Search for the cell housing the specified text and yield its (x, y) center coordinate. 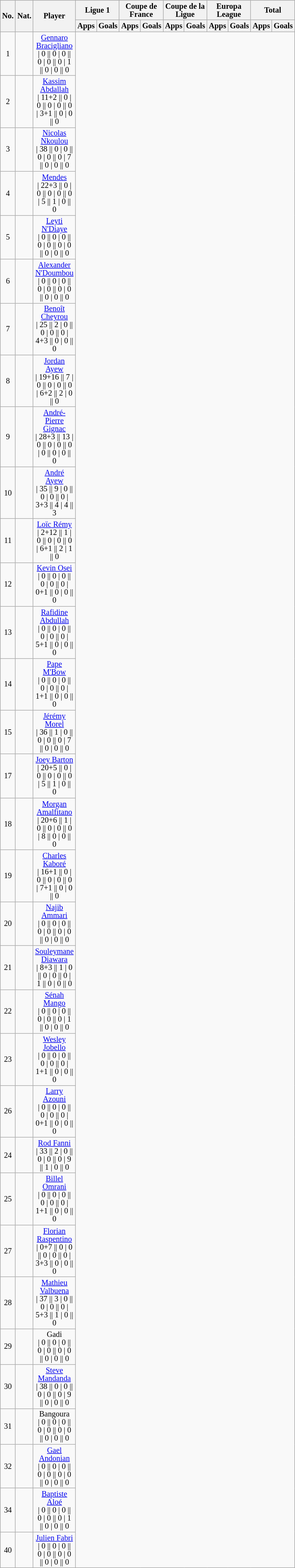
Gennaro Bracigliano | 0 || 0 | 0 || 0 | 0 || 0 | 1 || 0 | 0 || 0 (54, 54)
Kassim Abdallah | 11+2 || 0 | 0 || 0 | 0 || 0 | 3+1 || 0 | 0 || 0 (54, 101)
11 (8, 540)
Wesley Jobello | 0 || 0 | 0 || 0 | 0 || 0 | 1+1 || 0 | 0 || 0 (54, 1059)
André-Pierre Gignac | 28+3 || 13 | 0 || 0 | 0 || 0 | 0 || 0 | 0 || 0 (54, 437)
6 (8, 281)
31 (8, 1426)
Charles Kaboré | 16+1 || 0 | 0 || 0 | 0 || 0 | 7+1 || 0 | 0 || 0 (54, 876)
Jérémy Morel | 36 || 1 | 0 || 0 | 0 || 0 | 7 || 0 | 0 || 0 (54, 732)
28 (8, 1303)
1 (8, 54)
Baptiste Aloé | 0 || 0 | 0 || 0 | 0 || 0 | 1 || 0 | 0 || 0 (54, 1510)
21 (8, 967)
13 (8, 632)
Nat. (24, 16)
Leyti N'Diaye | 0 || 0 | 0 || 0 | 0 || 0 | 0 || 0 | 0 || 0 (54, 237)
Kevin Osei | 0 || 0 | 0 || 0 | 0 || 0 | 0+1 || 0 | 0 || 0 (54, 585)
5 (8, 237)
9 (8, 437)
Najib Ammari | 0 || 0 | 0 || 0 | 0 || 0 | 0 || 0 | 0 || 0 (54, 924)
12 (8, 585)
19 (8, 876)
Benoît Cheyrou | 25 || 2 | 0 || 0 | 0 || 0 | 4+3 || 0 | 0 || 0 (54, 329)
Mathieu Valbuena | 37 || 3 | 0 || 0 | 0 || 0 | 5+3 || 1 | 0 || 0 (54, 1303)
22 (8, 1012)
Sénah Mango | 0 || 0 | 0 || 0 | 0 || 0 | 1 || 0 | 0 || 0 (54, 1012)
18 (8, 824)
Bangoura | 0 || 0 | 0 || 0 | 0 || 0 | 0 || 0 | 0 || 0 (54, 1426)
Coupe de France (142, 10)
27 (8, 1251)
Player (54, 16)
Loïc Rémy | 2+12 || 1 | 0 || 0 | 0 || 0 | 6+1 || 2 | 1 || 0 (54, 540)
Florian Raspentino | 0+7 || 0 | 0 || 0 | 0 || 0 | 3+3 || 0 | 0 || 0 (54, 1251)
Steve Mandanda | 38 || 0 | 0 || 0 | 0 || 0 | 9 || 0 | 0 || 0 (54, 1387)
Nicolas Nkoulou | 38 || 0 | 0 || 0 | 0 || 0 | 7 || 0 | 0 || 0 (54, 149)
26 (8, 1111)
Rod Fanni | 33 || 2 | 0 || 0 | 0 || 0 | 9 || 1 | 0 || 0 (54, 1155)
34 (8, 1510)
No. (8, 16)
Billel Omrani | 0 || 0 | 0 || 0 | 0 || 0 | 1+1 || 0 | 0 || 0 (54, 1199)
Larry Azouni | 0 || 0 | 0 || 0 | 0 || 0 | 0+1 || 0 | 0 || 0 (54, 1111)
15 (8, 732)
3 (8, 149)
André Ayew | 35 || 9 | 0 || 0 | 0 || 0 | 3+3 || 4 | 4 || 3 (54, 493)
23 (8, 1059)
Julien Fabri | 0 || 0 | 0 || 0 | 0 || 0 | 0 || 0 | 0 || 0 (54, 1550)
24 (8, 1155)
14 (8, 684)
30 (8, 1387)
8 (8, 381)
40 (8, 1550)
Rafidine Abdullah | 0 || 0 | 0 || 0 | 0 || 0 | 5+1 || 0 | 0 || 0 (54, 632)
Pape M'Bow | 0 || 0 | 0 || 0 | 0 || 0 | 1+1 || 0 | 0 || 0 (54, 684)
29 (8, 1346)
Jordan Ayew | 19+16 || 7 | 0 || 0 | 0 || 0 | 6+2 || 2 | 0 || 0 (54, 381)
25 (8, 1199)
7 (8, 329)
32 (8, 1466)
Ligue 1 (97, 10)
10 (8, 493)
Gadi | 0 || 0 | 0 || 0 | 0 || 0 | 0 || 0 | 0 || 0 (54, 1346)
Mendes | 22+3 || 0 | 0 || 0 | 0 || 0 | 5 || 1 | 0 || 0 (54, 194)
2 (8, 101)
Coupe de la Ligue (185, 10)
Joey Barton | 20+5 || 0 | 0 || 0 | 0 || 0 | 5 || 1 | 0 || 0 (54, 776)
Morgan Amalfitano | 20+6 || 1 | 0 || 0 | 0 || 0 | 8 || 0 | 0 || 0 (54, 824)
20 (8, 924)
17 (8, 776)
Europa League (229, 10)
Souleymane Diawara | 8+3 || 1 | 0 || 0 | 0 || 0 | 1 || 0 | 0 || 0 (54, 967)
Alexander N'Doumbou | 0 || 0 | 0 || 0 | 0 || 0 | 0 || 0 | 0 || 0 (54, 281)
Gael Andonian | 0 || 0 | 0 || 0 | 0 || 0 | 0 || 0 | 0 || 0 (54, 1466)
Total (272, 10)
4 (8, 194)
